Pinpoint the cell where the given text exists, returning its [X, Y] midpoint coordinate. 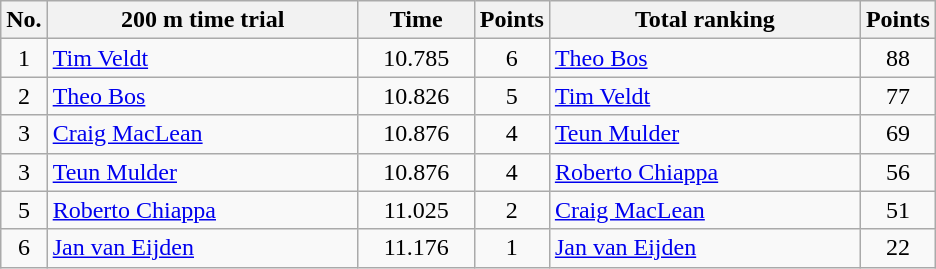
77 [898, 96]
69 [898, 134]
10.785 [416, 58]
Total ranking [704, 20]
22 [898, 248]
Time [416, 20]
56 [898, 172]
88 [898, 58]
51 [898, 210]
11.025 [416, 210]
200 m time trial [202, 20]
11.176 [416, 248]
No. [24, 20]
10.826 [416, 96]
